Capture the cell that displays the provided text and extract its (X, Y) central coordinate. 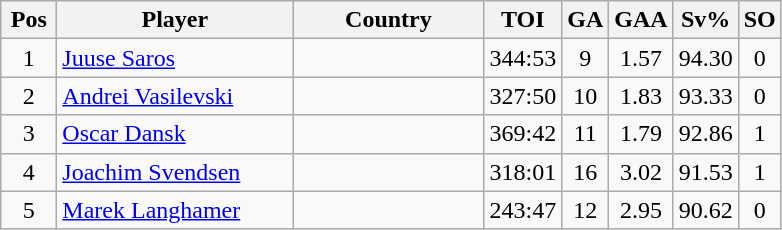
1.83 (641, 96)
Andrei Vasilevski (175, 96)
TOI (523, 20)
16 (586, 172)
12 (586, 210)
93.33 (706, 96)
9 (586, 58)
Marek Langhamer (175, 210)
Juuse Saros (175, 58)
369:42 (523, 134)
94.30 (706, 58)
3 (29, 134)
4 (29, 172)
Pos (29, 20)
344:53 (523, 58)
2 (29, 96)
GA (586, 20)
92.86 (706, 134)
Sv% (706, 20)
11 (586, 134)
318:01 (523, 172)
GAA (641, 20)
10 (586, 96)
327:50 (523, 96)
1.57 (641, 58)
Oscar Dansk (175, 134)
1.79 (641, 134)
90.62 (706, 210)
SO (760, 20)
Player (175, 20)
Country (388, 20)
Joachim Svendsen (175, 172)
243:47 (523, 210)
5 (29, 210)
2.95 (641, 210)
91.53 (706, 172)
3.02 (641, 172)
